Provide the [X, Y] coordinate of the cell's center where the given text is located.  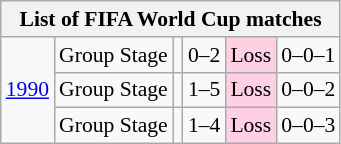
0–2 [204, 55]
1–5 [204, 90]
List of FIFA World Cup matches [171, 19]
0–0–2 [308, 90]
0–0–3 [308, 126]
1990 [28, 90]
0–0–1 [308, 55]
1–4 [204, 126]
